Extract the [x, y] coordinate from the center of the cell holding the provided text.  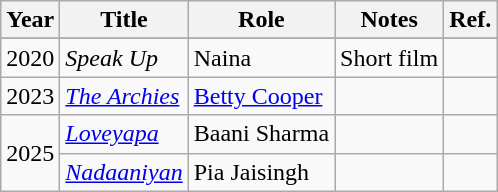
Speak Up [124, 58]
Betty Cooper [261, 96]
Year [30, 20]
The Archies [124, 96]
Baani Sharma [261, 134]
Notes [390, 20]
Title [124, 20]
2025 [30, 153]
Loveyapa [124, 134]
2020 [30, 58]
Short film [390, 58]
Nadaaniyan [124, 172]
Ref. [470, 20]
Naina [261, 58]
Pia Jaisingh [261, 172]
Role [261, 20]
2023 [30, 96]
